For the text-containing cell, return its midpoint in (X, Y) coordinate format. 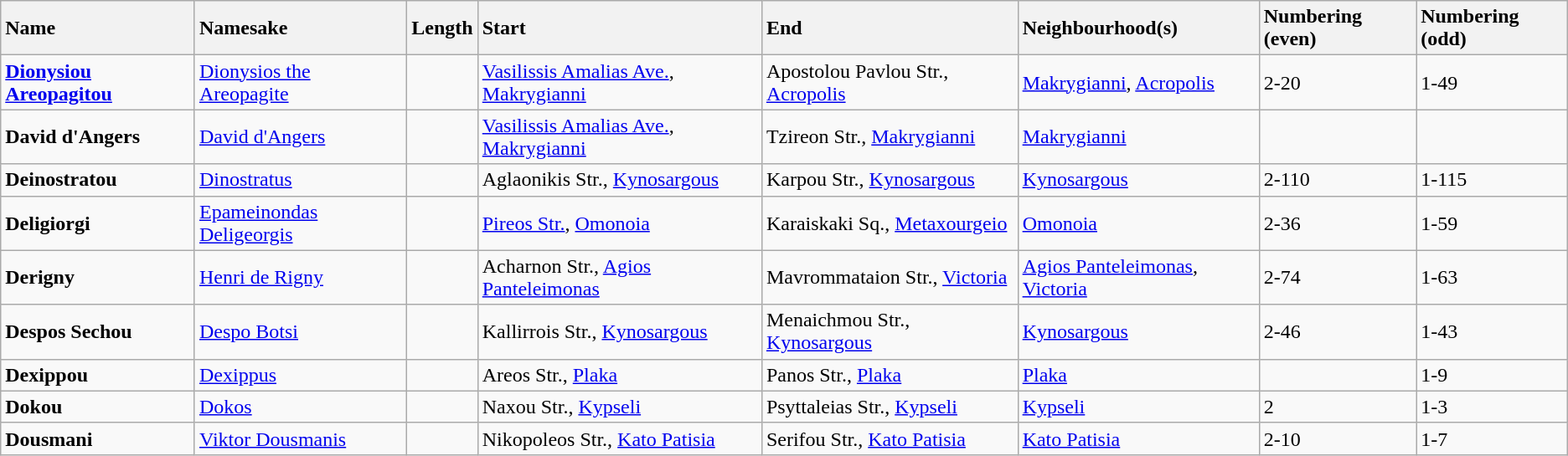
2-74 (1337, 278)
Dousmani (98, 438)
End (890, 28)
Panos Str., Plaka (890, 375)
Omonoia (1138, 223)
1-59 (1493, 223)
2-36 (1337, 223)
Derigny (98, 278)
Karpou Str., Kynosargous (890, 180)
Epameinondas Deligeorgis (300, 223)
Pireos Str., Omonoia (620, 223)
Acharnon Str., Agios Panteleimonas (620, 278)
Despo Botsi (300, 331)
Agios Panteleimonas, Victoria (1138, 278)
1-49 (1493, 82)
Numbering (odd) (1493, 28)
Namesake (300, 28)
Mavrommataion Str., Victoria (890, 278)
Karaiskaki Sq., Metaxourgeio (890, 223)
Makrygianni, Acropolis (1138, 82)
Menaichmou Str., Kynosargous (890, 331)
Naxou Str., Kypseli (620, 407)
Tzireon Str., Makrygianni (890, 137)
2 (1337, 407)
Neighbourhood(s) (1138, 28)
1-9 (1493, 375)
Henri de Rigny (300, 278)
Dexippus (300, 375)
1-43 (1493, 331)
Kypseli (1138, 407)
Start (620, 28)
Areos Str., Plaka (620, 375)
Aglaonikis Str., Kynosargous (620, 180)
Apostolou Pavlou Str., Acropolis (890, 82)
1-115 (1493, 180)
Dionysiou Areopagitou (98, 82)
Numbering (even) (1337, 28)
Viktor Dousmanis (300, 438)
1-3 (1493, 407)
Name (98, 28)
Psyttaleias Str., Kypseli (890, 407)
Nikopoleos Str., Kato Patisia (620, 438)
Plaka (1138, 375)
Dokou (98, 407)
Deinostratou (98, 180)
1-7 (1493, 438)
Makrygianni (1138, 137)
Kato Patisia (1138, 438)
1-63 (1493, 278)
Dinostratus (300, 180)
2-10 (1337, 438)
2-46 (1337, 331)
Serifou Str., Kato Patisia (890, 438)
Despos Sechou (98, 331)
Dexippou (98, 375)
Deligiorgi (98, 223)
2-110 (1337, 180)
Kallirrois Str., Kynosargous (620, 331)
2-20 (1337, 82)
Dionysios the Areopagite (300, 82)
Length (442, 28)
Dokos (300, 407)
